Identify which cell holds the provided text, then report its (X, Y) central coordinate. 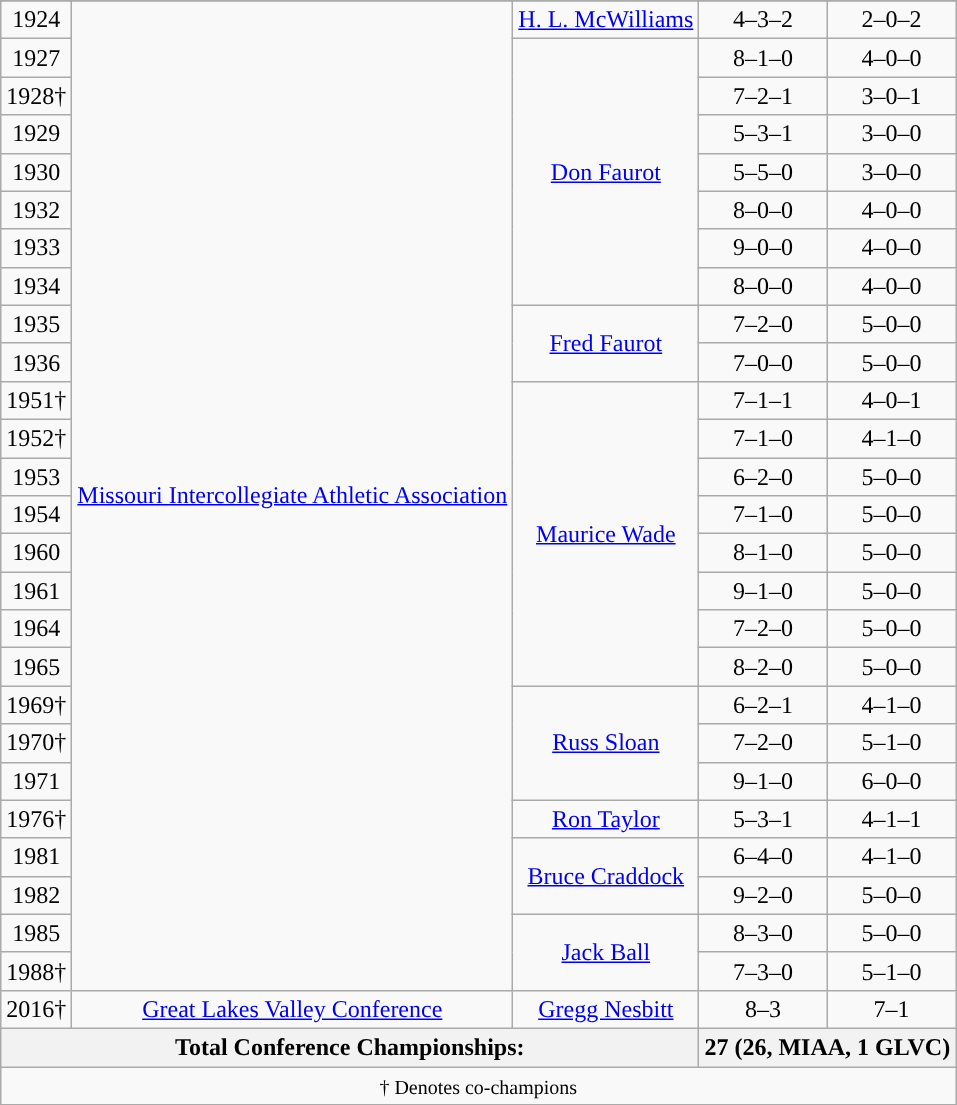
1971 (36, 781)
1924 (36, 20)
1929 (36, 134)
Russ Sloan (606, 743)
9–2–0 (763, 895)
Maurice Wade (606, 533)
Bruce Craddock (606, 876)
7–2–1 (763, 96)
2–0–2 (891, 20)
1970† (36, 743)
1952† (36, 438)
1964 (36, 629)
1985 (36, 933)
1932 (36, 210)
7–3–0 (763, 971)
1965 (36, 667)
1933 (36, 248)
2016† (36, 1009)
7–0–0 (763, 362)
27 (26, MIAA, 1 GLVC) (828, 1047)
Missouri Intercollegiate Athletic Association (292, 496)
Total Conference Championships: (350, 1047)
1982 (36, 895)
† Denotes co-champions (478, 1085)
3–0–1 (891, 96)
8–3–0 (763, 933)
7–1 (891, 1009)
6–2–1 (763, 705)
1954 (36, 515)
8–3 (763, 1009)
1951† (36, 400)
7–1–1 (763, 400)
Great Lakes Valley Conference (292, 1009)
Don Faurot (606, 172)
6–4–0 (763, 857)
1976† (36, 819)
Jack Ball (606, 952)
9–0–0 (763, 248)
Ron Taylor (606, 819)
Gregg Nesbitt (606, 1009)
1981 (36, 857)
4–0–1 (891, 400)
1928† (36, 96)
1935 (36, 324)
1969† (36, 705)
H. L. McWilliams (606, 20)
1960 (36, 553)
1936 (36, 362)
4–1–1 (891, 819)
4–3–2 (763, 20)
5–5–0 (763, 172)
Fred Faurot (606, 343)
1988† (36, 971)
1961 (36, 591)
1930 (36, 172)
1934 (36, 286)
1953 (36, 477)
6–0–0 (891, 781)
6–2–0 (763, 477)
8–2–0 (763, 667)
1927 (36, 58)
